For the text-containing cell, return its midpoint in (X, Y) coordinate format. 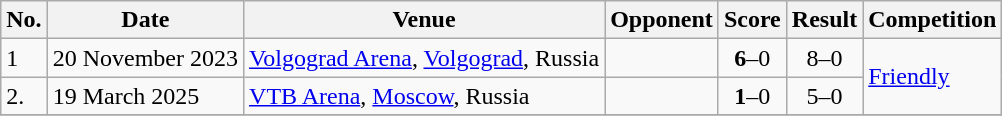
No. (24, 20)
Venue (424, 20)
8–0 (824, 58)
19 March 2025 (145, 96)
Competition (932, 20)
VTB Arena, Moscow, Russia (424, 96)
Opponent (662, 20)
20 November 2023 (145, 58)
Score (752, 20)
2. (24, 96)
Date (145, 20)
5–0 (824, 96)
Friendly (932, 77)
Result (824, 20)
1–0 (752, 96)
1 (24, 58)
6–0 (752, 58)
Volgograd Arena, Volgograd, Russia (424, 58)
